For the text-containing cell, return its midpoint in (X, Y) coordinate format. 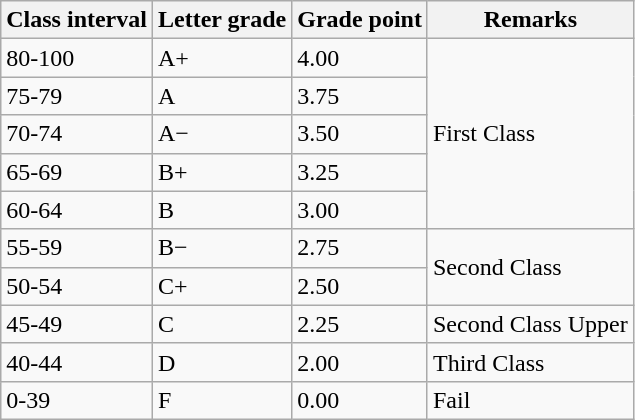
Second Class (530, 267)
A− (222, 134)
3.50 (360, 134)
Third Class (530, 362)
70-74 (77, 134)
D (222, 362)
3.25 (360, 172)
C (222, 324)
65-69 (77, 172)
B (222, 210)
40-44 (77, 362)
50-54 (77, 286)
0.00 (360, 400)
A+ (222, 58)
55-59 (77, 248)
45-49 (77, 324)
First Class (530, 134)
3.00 (360, 210)
2.50 (360, 286)
C+ (222, 286)
Letter grade (222, 20)
0-39 (77, 400)
F (222, 400)
2.25 (360, 324)
Class interval (77, 20)
Grade point (360, 20)
Fail (530, 400)
60-64 (77, 210)
4.00 (360, 58)
3.75 (360, 96)
Remarks (530, 20)
B− (222, 248)
Second Class Upper (530, 324)
2.75 (360, 248)
80-100 (77, 58)
A (222, 96)
B+ (222, 172)
75-79 (77, 96)
2.00 (360, 362)
